Provide the [X, Y] coordinate of the cell's center where the given text is located.  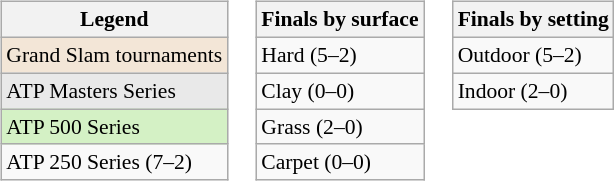
Grand Slam tournaments [114, 55]
Grass (2–0) [340, 127]
Legend [114, 20]
Finals by surface [340, 20]
Carpet (0–0) [340, 162]
Hard (5–2) [340, 55]
ATP Masters Series [114, 91]
ATP 500 Series [114, 127]
Clay (0–0) [340, 91]
Finals by setting [534, 20]
Outdoor (5–2) [534, 55]
Indoor (2–0) [534, 91]
ATP 250 Series (7–2) [114, 162]
